Identify which cell holds the provided text, then report its (X, Y) central coordinate. 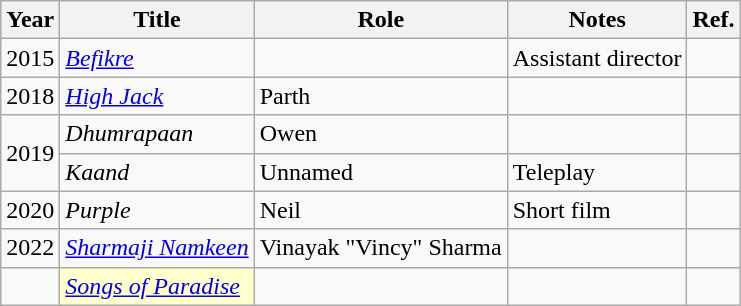
Assistant director (597, 58)
Role (380, 20)
Notes (597, 20)
2020 (30, 210)
Short film (597, 210)
2018 (30, 96)
Purple (157, 210)
Unnamed (380, 172)
Songs of Paradise (157, 286)
2015 (30, 58)
Sharmaji Namkeen (157, 248)
Vinayak "Vincy" Sharma (380, 248)
Year (30, 20)
2022 (30, 248)
Befikre (157, 58)
Kaand (157, 172)
Ref. (714, 20)
Teleplay (597, 172)
Title (157, 20)
2019 (30, 153)
Dhumrapaan (157, 134)
Parth (380, 96)
High Jack (157, 96)
Neil (380, 210)
Owen (380, 134)
